For the text-containing cell, return its midpoint in [x, y] coordinate format. 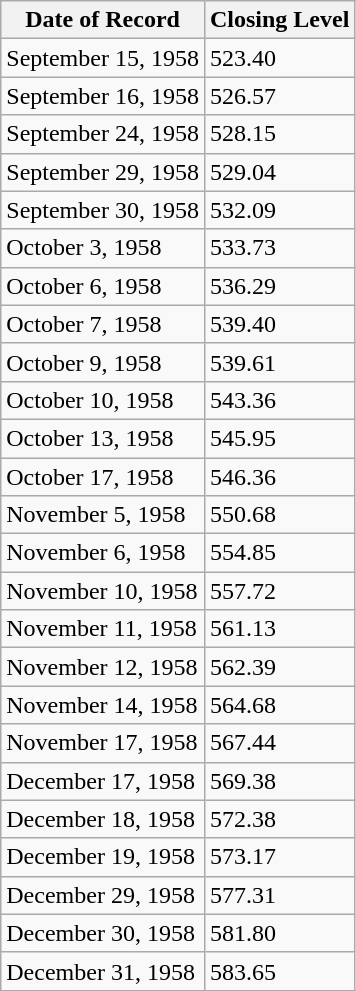
581.80 [279, 933]
September 16, 1958 [103, 96]
November 10, 1958 [103, 591]
546.36 [279, 477]
561.13 [279, 629]
October 3, 1958 [103, 248]
545.95 [279, 438]
November 14, 1958 [103, 705]
November 11, 1958 [103, 629]
September 24, 1958 [103, 134]
December 31, 1958 [103, 971]
September 15, 1958 [103, 58]
539.61 [279, 362]
526.57 [279, 96]
September 30, 1958 [103, 210]
529.04 [279, 172]
539.40 [279, 324]
October 13, 1958 [103, 438]
October 6, 1958 [103, 286]
569.38 [279, 781]
October 10, 1958 [103, 400]
November 12, 1958 [103, 667]
December 17, 1958 [103, 781]
Closing Level [279, 20]
577.31 [279, 895]
December 30, 1958 [103, 933]
October 9, 1958 [103, 362]
583.65 [279, 971]
523.40 [279, 58]
November 17, 1958 [103, 743]
Date of Record [103, 20]
564.68 [279, 705]
September 29, 1958 [103, 172]
November 5, 1958 [103, 515]
532.09 [279, 210]
October 7, 1958 [103, 324]
December 18, 1958 [103, 819]
557.72 [279, 591]
December 19, 1958 [103, 857]
533.73 [279, 248]
543.36 [279, 400]
573.17 [279, 857]
562.39 [279, 667]
December 29, 1958 [103, 895]
October 17, 1958 [103, 477]
November 6, 1958 [103, 553]
528.15 [279, 134]
550.68 [279, 515]
554.85 [279, 553]
572.38 [279, 819]
536.29 [279, 286]
567.44 [279, 743]
